Output the [X, Y] coordinate of the center of the cell containing the given text.  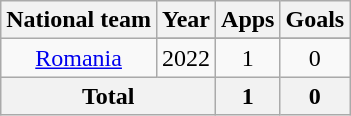
National team [79, 20]
2022 [186, 58]
Year [186, 20]
Total [108, 96]
Romania [79, 58]
Apps [248, 20]
Goals [315, 20]
